Capture the cell that displays the provided text and extract its [X, Y] central coordinate. 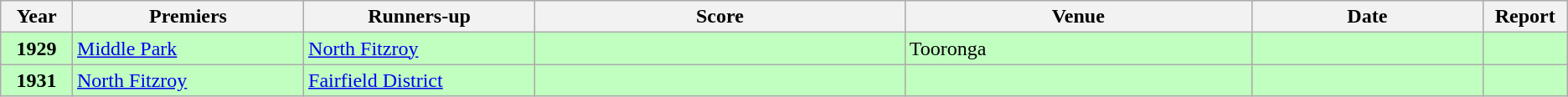
Report [1524, 17]
Score [720, 17]
Tooronga [1078, 48]
Venue [1078, 17]
Date [1367, 17]
1931 [37, 80]
Runners-up [420, 17]
1929 [37, 48]
Middle Park [188, 48]
Fairfield District [420, 80]
Year [37, 17]
Premiers [188, 17]
